Provide the (X, Y) coordinate of the cell's center where the given text is located.  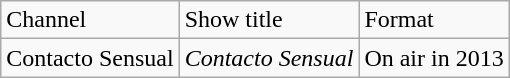
Channel (90, 20)
On air in 2013 (434, 58)
Format (434, 20)
Show title (269, 20)
